For the text-containing cell, return its midpoint in (X, Y) coordinate format. 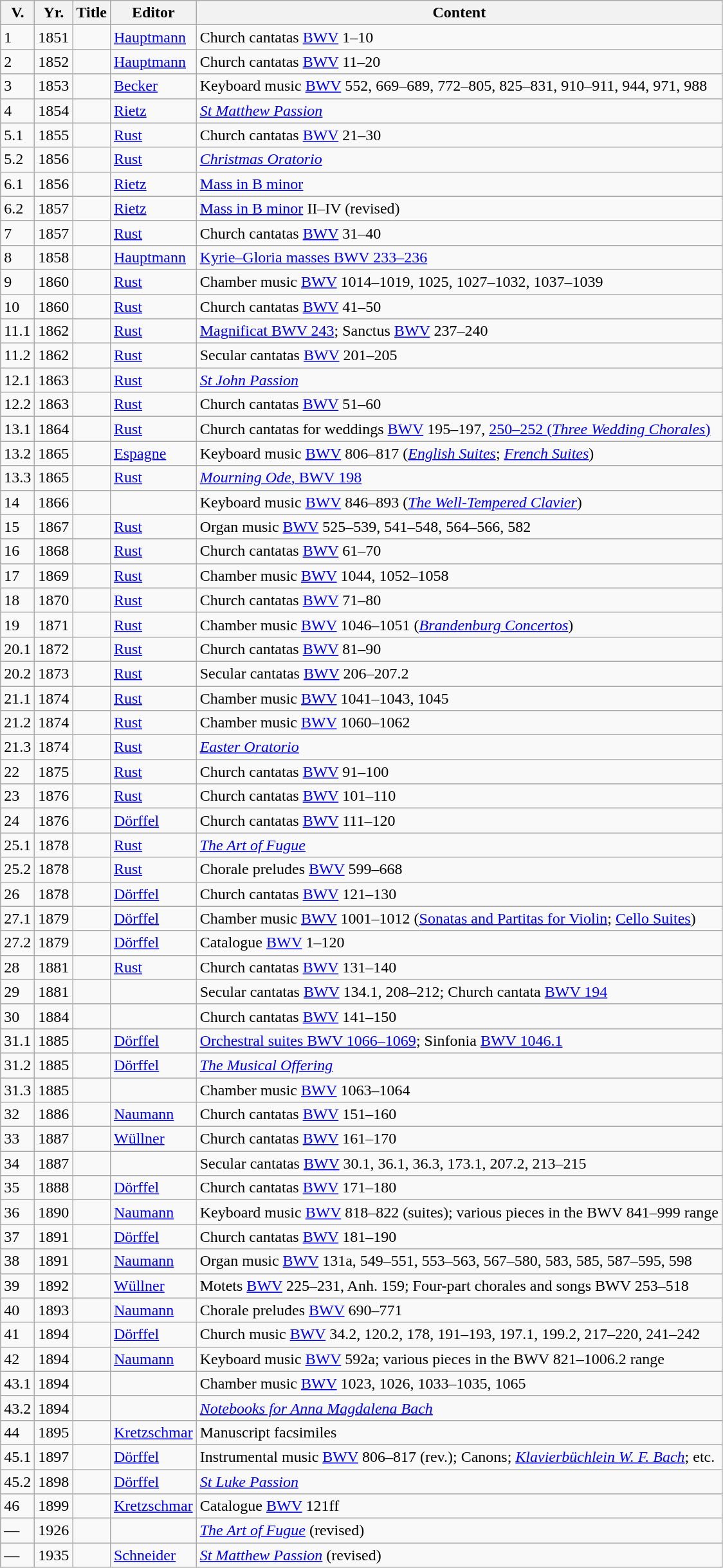
Church cantatas BWV 181–190 (459, 1237)
43.1 (18, 1383)
1864 (54, 429)
44 (18, 1432)
1884 (54, 1016)
21.3 (18, 747)
1869 (54, 576)
Instrumental music BWV 806–817 (rev.); Canons; Klavierbüchlein W. F. Bach; etc. (459, 1457)
Mourning Ode, BWV 198 (459, 478)
15 (18, 527)
1886 (54, 1115)
Chamber music BWV 1046–1051 (Brandenburg Concertos) (459, 624)
34 (18, 1163)
Yr. (54, 13)
25.1 (18, 845)
Keyboard music BWV 806–817 (English Suites; French Suites) (459, 453)
31.2 (18, 1065)
St Luke Passion (459, 1481)
Church cantatas BWV 91–100 (459, 772)
Schneider (153, 1555)
Content (459, 13)
Catalogue BWV 121ff (459, 1506)
22 (18, 772)
Organ music BWV 525–539, 541–548, 564–566, 582 (459, 527)
Church cantatas BWV 21–30 (459, 135)
5.1 (18, 135)
42 (18, 1359)
2 (18, 62)
3 (18, 86)
46 (18, 1506)
Church cantatas BWV 61–70 (459, 551)
1935 (54, 1555)
Mass in B minor II–IV (revised) (459, 208)
Chamber music BWV 1014–1019, 1025, 1027–1032, 1037–1039 (459, 282)
16 (18, 551)
Secular cantatas BWV 201–205 (459, 356)
Church cantatas BWV 111–120 (459, 821)
Church cantatas BWV 161–170 (459, 1139)
Chamber music BWV 1060–1062 (459, 723)
1854 (54, 111)
Keyboard music BWV 846–893 (The Well-Tempered Clavier) (459, 502)
27.1 (18, 918)
Kyrie–Gloria masses BWV 233–236 (459, 257)
1890 (54, 1212)
St John Passion (459, 380)
18 (18, 600)
1853 (54, 86)
4 (18, 111)
6.1 (18, 184)
1893 (54, 1310)
1888 (54, 1188)
Church cantatas BWV 41–50 (459, 307)
Church cantatas for weddings BWV 195–197, 250–252 (Three Wedding Chorales) (459, 429)
25.2 (18, 870)
5.2 (18, 160)
Chamber music BWV 1063–1064 (459, 1090)
Church cantatas BWV 121–130 (459, 894)
Title (91, 13)
Editor (153, 13)
36 (18, 1212)
1875 (54, 772)
Church cantatas BWV 101–110 (459, 796)
Church cantatas BWV 171–180 (459, 1188)
Espagne (153, 453)
Church cantatas BWV 51–60 (459, 405)
12.2 (18, 405)
Chamber music BWV 1001–1012 (Sonatas and Partitas for Violin; Cello Suites) (459, 918)
37 (18, 1237)
Manuscript facsimiles (459, 1432)
20.2 (18, 673)
Catalogue BWV 1–120 (459, 943)
1898 (54, 1481)
St Matthew Passion (revised) (459, 1555)
20.1 (18, 649)
The Art of Fugue (459, 845)
11.2 (18, 356)
Church cantatas BWV 131–140 (459, 967)
21.1 (18, 698)
19 (18, 624)
1867 (54, 527)
23 (18, 796)
Chorale preludes BWV 690–771 (459, 1310)
24 (18, 821)
St Matthew Passion (459, 111)
Keyboard music BWV 552, 669–689, 772–805, 825–831, 910–911, 944, 971, 988 (459, 86)
27.2 (18, 943)
Church music BWV 34.2, 120.2, 178, 191–193, 197.1, 199.2, 217–220, 241–242 (459, 1335)
31.3 (18, 1090)
1926 (54, 1531)
1852 (54, 62)
Keyboard music BWV 818–822 (suites); various pieces in the BWV 841–999 range (459, 1212)
7 (18, 233)
1868 (54, 551)
Secular cantatas BWV 134.1, 208–212; Church cantata BWV 194 (459, 992)
1873 (54, 673)
Church cantatas BWV 151–160 (459, 1115)
Keyboard music BWV 592a; various pieces in the BWV 821–1006.2 range (459, 1359)
26 (18, 894)
1851 (54, 37)
Church cantatas BWV 11–20 (459, 62)
13.2 (18, 453)
17 (18, 576)
Organ music BWV 131a, 549–551, 553–563, 567–580, 583, 585, 587–595, 598 (459, 1261)
10 (18, 307)
30 (18, 1016)
38 (18, 1261)
9 (18, 282)
40 (18, 1310)
Motets BWV 225–231, Anh. 159; Four-part chorales and songs BWV 253–518 (459, 1286)
12.1 (18, 380)
1895 (54, 1432)
Christmas Oratorio (459, 160)
The Art of Fugue (revised) (459, 1531)
39 (18, 1286)
1899 (54, 1506)
Chamber music BWV 1023, 1026, 1033–1035, 1065 (459, 1383)
8 (18, 257)
1858 (54, 257)
14 (18, 502)
1897 (54, 1457)
1866 (54, 502)
11.1 (18, 331)
1855 (54, 135)
Becker (153, 86)
Church cantatas BWV 71–80 (459, 600)
43.2 (18, 1408)
32 (18, 1115)
Easter Oratorio (459, 747)
45.1 (18, 1457)
45.2 (18, 1481)
1 (18, 37)
13.1 (18, 429)
V. (18, 13)
Church cantatas BWV 1–10 (459, 37)
The Musical Offering (459, 1065)
Chamber music BWV 1041–1043, 1045 (459, 698)
1870 (54, 600)
31.1 (18, 1041)
35 (18, 1188)
21.2 (18, 723)
Orchestral suites BWV 1066–1069; Sinfonia BWV 1046.1 (459, 1041)
Church cantatas BWV 81–90 (459, 649)
13.3 (18, 478)
28 (18, 967)
1872 (54, 649)
33 (18, 1139)
41 (18, 1335)
Mass in B minor (459, 184)
Chamber music BWV 1044, 1052–1058 (459, 576)
Secular cantatas BWV 30.1, 36.1, 36.3, 173.1, 207.2, 213–215 (459, 1163)
Magnificat BWV 243; Sanctus BWV 237–240 (459, 331)
Church cantatas BWV 31–40 (459, 233)
1871 (54, 624)
Secular cantatas BWV 206–207.2 (459, 673)
1892 (54, 1286)
Chorale preludes BWV 599–668 (459, 870)
6.2 (18, 208)
29 (18, 992)
Church cantatas BWV 141–150 (459, 1016)
Notebooks for Anna Magdalena Bach (459, 1408)
